Search for the cell housing the specified text and yield its [X, Y] center coordinate. 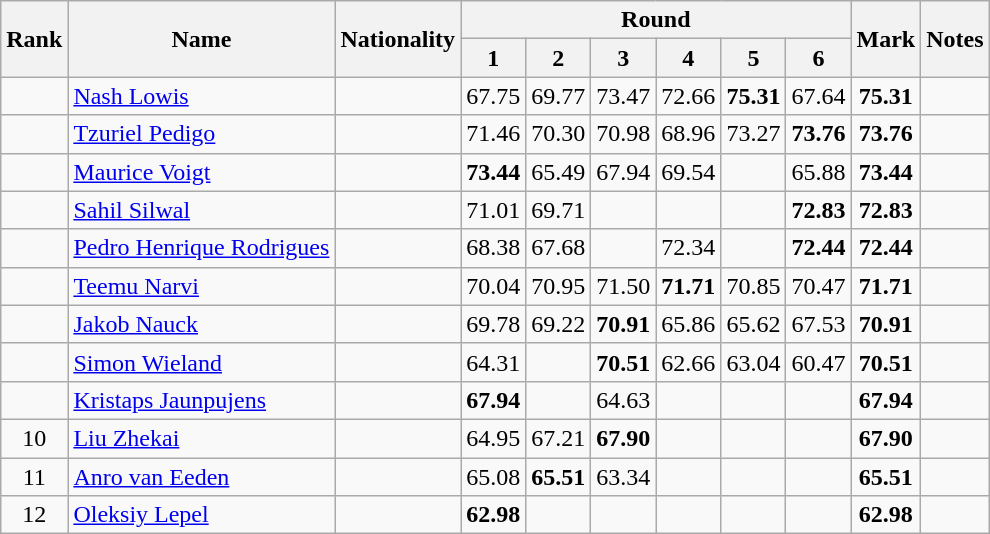
Pedro Henrique Rodrigues [202, 248]
70.47 [818, 286]
65.49 [558, 172]
Nationality [398, 39]
64.31 [494, 362]
71.01 [494, 210]
67.21 [558, 438]
72.34 [688, 248]
11 [34, 477]
67.53 [818, 324]
70.30 [558, 134]
Mark [886, 39]
67.64 [818, 96]
64.63 [624, 400]
73.47 [624, 96]
3 [624, 58]
Anro van Eeden [202, 477]
70.98 [624, 134]
69.22 [558, 324]
65.62 [754, 324]
70.95 [558, 286]
Kristaps Jaunpujens [202, 400]
Notes [955, 39]
Rank [34, 39]
Simon Wieland [202, 362]
70.85 [754, 286]
5 [754, 58]
63.34 [624, 477]
65.88 [818, 172]
69.77 [558, 96]
64.95 [494, 438]
6 [818, 58]
68.38 [494, 248]
10 [34, 438]
69.71 [558, 210]
Maurice Voigt [202, 172]
71.50 [624, 286]
Oleksiy Lepel [202, 515]
70.04 [494, 286]
Tzuriel Pedigo [202, 134]
2 [558, 58]
4 [688, 58]
1 [494, 58]
12 [34, 515]
Name [202, 39]
67.68 [558, 248]
72.66 [688, 96]
63.04 [754, 362]
60.47 [818, 362]
Liu Zhekai [202, 438]
65.86 [688, 324]
62.66 [688, 362]
71.46 [494, 134]
65.08 [494, 477]
Round [656, 20]
Teemu Narvi [202, 286]
68.96 [688, 134]
69.54 [688, 172]
Jakob Nauck [202, 324]
Nash Lowis [202, 96]
73.27 [754, 134]
Sahil Silwal [202, 210]
67.75 [494, 96]
69.78 [494, 324]
